Find where the given text appears and provide that cell's center as [x, y] coordinate. 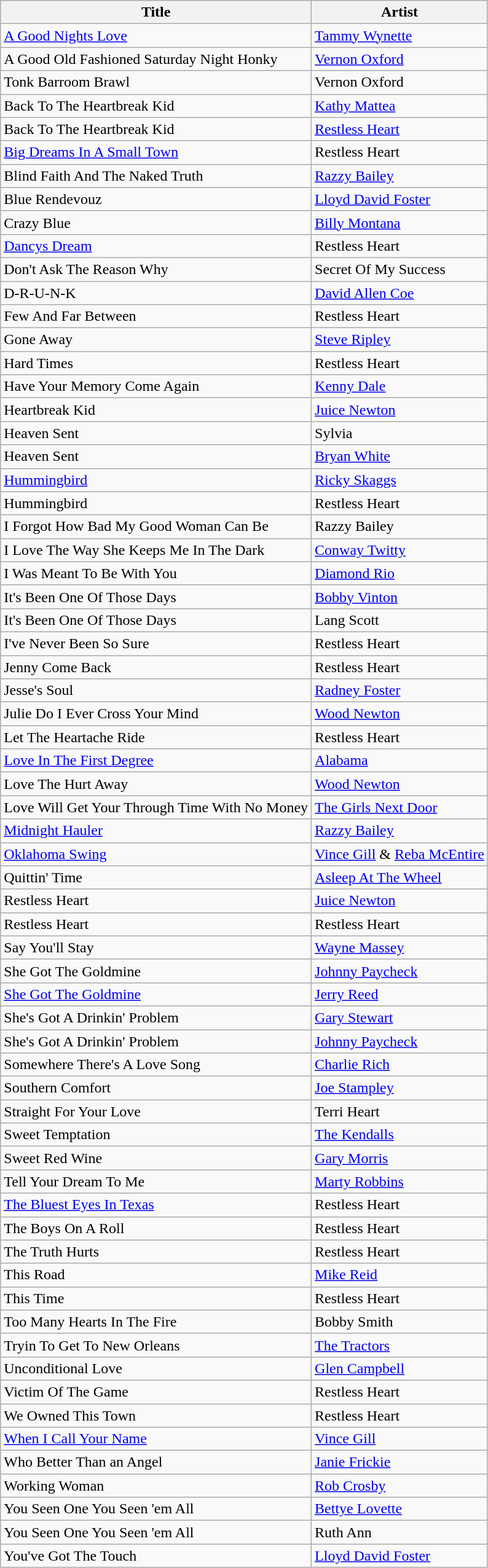
This Time [156, 1298]
Tell Your Dream To Me [156, 1182]
Sweet Red Wine [156, 1158]
Working Woman [156, 1486]
Tonk Barroom Brawl [156, 82]
Sweet Temptation [156, 1135]
The Bluest Eyes In Texas [156, 1205]
The Tractors [399, 1345]
A Good Old Fashioned Saturday Night Honky [156, 59]
Vince Gill & Reba McEntire [399, 854]
Who Better Than an Angel [156, 1462]
Tammy Wynette [399, 36]
Say You'll Stay [156, 947]
Marty Robbins [399, 1182]
Have Your Memory Come Again [156, 386]
Don't Ask The Reason Why [156, 269]
Love Will Get Your Through Time With No Money [156, 807]
I've Never Been So Sure [156, 643]
Mike Reid [399, 1275]
Victim Of The Game [156, 1392]
Oklahoma Swing [156, 854]
Lang Scott [399, 620]
The Boys On A Roll [156, 1228]
Steve Ripley [399, 340]
Billy Montana [399, 222]
Kenny Dale [399, 386]
Let The Heartache Ride [156, 737]
Gary Morris [399, 1158]
Asleep At The Wheel [399, 877]
Midnight Hauler [156, 831]
Heartbreak Kid [156, 410]
Diamond Rio [399, 573]
Janie Frickie [399, 1462]
Terri Heart [399, 1111]
Bryan White [399, 457]
Glen Campbell [399, 1368]
Southern Comfort [156, 1088]
Tryin To Get To New Orleans [156, 1345]
Few And Far Between [156, 316]
Quittin' Time [156, 877]
Rob Crosby [399, 1486]
Charlie Rich [399, 1065]
Ruth Ann [399, 1532]
Love The Hurt Away [156, 784]
Hard Times [156, 363]
We Owned This Town [156, 1415]
Joe Stampley [399, 1088]
Big Dreams In A Small Town [156, 152]
Dancys Dream [156, 246]
D-R-U-N-K [156, 293]
Radney Foster [399, 691]
Jerry Reed [399, 994]
Conway Twitty [399, 550]
Bobby Smith [399, 1322]
Jenny Come Back [156, 667]
Artist [399, 12]
Unconditional Love [156, 1368]
Wayne Massey [399, 947]
Alabama [399, 761]
Ricky Skaggs [399, 480]
Blind Faith And The Naked Truth [156, 176]
Blue Rendevouz [156, 199]
Sylvia [399, 433]
The Kendalls [399, 1135]
A Good Nights Love [156, 36]
Bobby Vinton [399, 597]
The Girls Next Door [399, 807]
I Was Meant To Be With You [156, 573]
David Allen Coe [399, 293]
Love In The First Degree [156, 761]
Secret Of My Success [399, 269]
Gone Away [156, 340]
This Road [156, 1275]
Title [156, 12]
Bettye Lovette [399, 1509]
The Truth Hurts [156, 1252]
Kathy Mattea [399, 106]
Gary Stewart [399, 1017]
When I Call Your Name [156, 1439]
Somewhere There's A Love Song [156, 1065]
Straight For Your Love [156, 1111]
Vince Gill [399, 1439]
Crazy Blue [156, 222]
You've Got The Touch [156, 1556]
I Love The Way She Keeps Me In The Dark [156, 550]
I Forgot How Bad My Good Woman Can Be [156, 527]
Too Many Hearts In The Fire [156, 1322]
Jesse's Soul [156, 691]
Julie Do I Ever Cross Your Mind [156, 714]
